Determine the [x, y] coordinate at the center of the cell enclosing the given text.  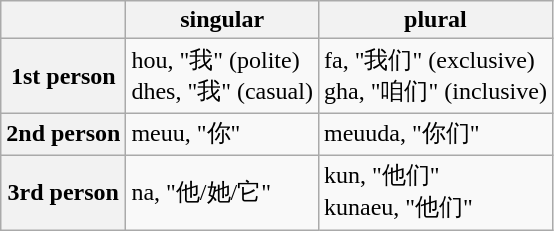
singular [222, 20]
2nd person [64, 134]
kun, "他们"kunaeu, "他们" [435, 192]
fa, "我们" (exclusive)gha, "咱们" (inclusive) [435, 76]
hou, "我" (polite)dhes, "我" (casual) [222, 76]
meuu, "你" [222, 134]
meuuda, "你们" [435, 134]
3rd person [64, 192]
1st person [64, 76]
na, "他/她/它" [222, 192]
plural [435, 20]
